Search for the cell housing the specified text and yield its [X, Y] center coordinate. 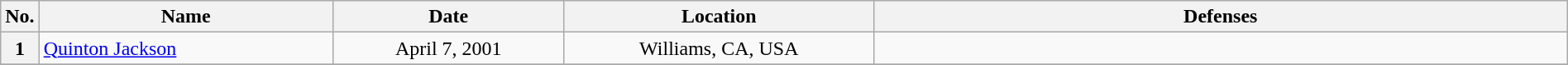
Williams, CA, USA [719, 48]
Name [185, 17]
Defenses [1221, 17]
No. [20, 17]
Location [719, 17]
Date [448, 17]
1 [20, 48]
Quinton Jackson [185, 48]
April 7, 2001 [448, 48]
